Locate the cell with the specified text and output its [x, y] center coordinate. 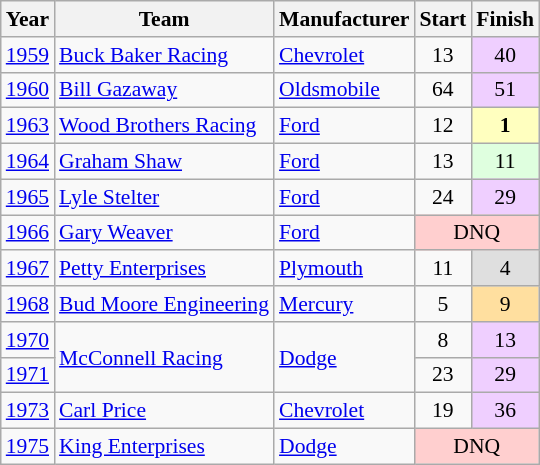
24 [442, 197]
Graham Shaw [164, 162]
Oldsmobile [344, 90]
Team [164, 19]
23 [442, 375]
4 [505, 269]
Bill Gazaway [164, 90]
1971 [28, 375]
Plymouth [344, 269]
40 [505, 55]
Mercury [344, 304]
51 [505, 90]
1960 [28, 90]
12 [442, 126]
Lyle Stelter [164, 197]
1964 [28, 162]
1963 [28, 126]
1 [505, 126]
Bud Moore Engineering [164, 304]
19 [442, 411]
1966 [28, 233]
Wood Brothers Racing [164, 126]
1967 [28, 269]
Year [28, 19]
Carl Price [164, 411]
Finish [505, 19]
36 [505, 411]
McConnell Racing [164, 358]
1973 [28, 411]
1959 [28, 55]
King Enterprises [164, 447]
Buck Baker Racing [164, 55]
64 [442, 90]
1975 [28, 447]
Petty Enterprises [164, 269]
Manufacturer [344, 19]
Start [442, 19]
9 [505, 304]
1965 [28, 197]
Gary Weaver [164, 233]
1970 [28, 340]
5 [442, 304]
8 [442, 340]
1968 [28, 304]
